Return [X, Y] of the center of cell containing provided text 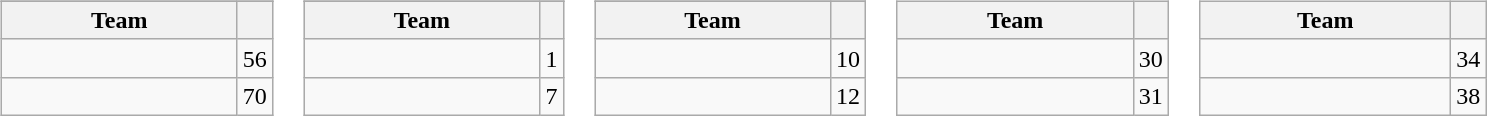
7 [552, 96]
1 [552, 58]
70 [254, 96]
12 [848, 96]
30 [1150, 58]
56 [254, 58]
34 [1468, 58]
38 [1468, 96]
31 [1150, 96]
10 [848, 58]
